Return the [x, y] coordinate for the center point of the cell that contains the specified text.  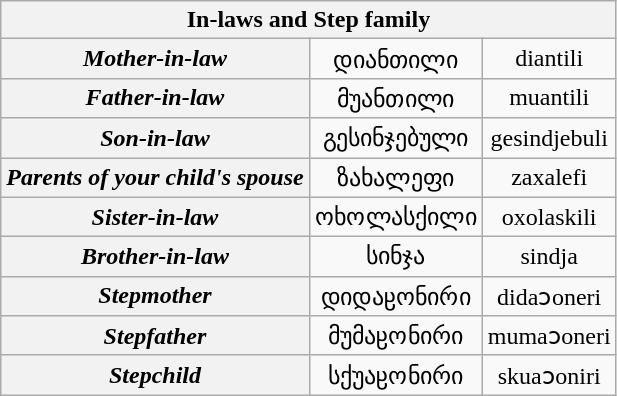
zaxalefi [549, 178]
Sister-in-law [155, 217]
სქუაჸონირი [396, 375]
ზახალეფი [396, 178]
sindja [549, 257]
skuaɔoniri [549, 375]
მუმაჸონირი [396, 336]
Parents of your child's spouse [155, 178]
Stepmother [155, 296]
მუანთილი [396, 98]
Brother-in-law [155, 257]
Father-in-law [155, 98]
გესინჯებული [396, 138]
დიანთილი [396, 59]
სინჯა [396, 257]
gesindjebuli [549, 138]
mumaɔoneri [549, 336]
diantili [549, 59]
In-laws and Step family [308, 20]
ოხოლასქილი [396, 217]
didaɔoneri [549, 296]
დიდაჸონირი [396, 296]
oxolaskili [549, 217]
Mother-in-law [155, 59]
Son-in-law [155, 138]
Stepchild [155, 375]
muantili [549, 98]
Stepfather [155, 336]
